Scan for the cell matching the given text and deliver its [x, y] coordinate at center. 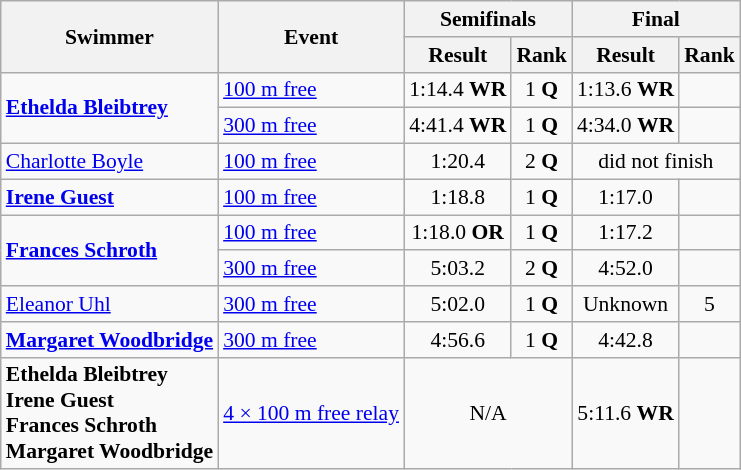
5:11.6 WR [626, 413]
4:34.0 WR [626, 126]
Ethelda BleibtreyIrene GuestFrances SchrothMargaret Woodbridge [110, 413]
4:41.4 WR [458, 126]
1:20.4 [458, 162]
Frances Schroth [110, 250]
1:18.8 [458, 197]
1:18.0 OR [458, 233]
5:03.2 [458, 269]
Final [656, 19]
4:56.6 [458, 340]
1:17.0 [626, 197]
4:42.8 [626, 340]
Swimmer [110, 36]
4 × 100 m free relay [311, 413]
Ethelda Bleibtrey [110, 108]
1:14.4 WR [458, 90]
4:52.0 [626, 269]
5 [710, 304]
did not finish [656, 162]
Event [311, 36]
Eleanor Uhl [110, 304]
5:02.0 [458, 304]
Irene Guest [110, 197]
1:17.2 [626, 233]
N/A [488, 413]
Unknown [626, 304]
Charlotte Boyle [110, 162]
1:13.6 WR [626, 90]
Semifinals [488, 19]
Margaret Woodbridge [110, 340]
